For the text-containing cell, return its midpoint in (x, y) coordinate format. 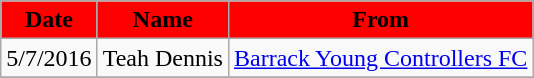
From (380, 20)
Date (49, 20)
Teah Dennis (162, 58)
5/7/2016 (49, 58)
Name (162, 20)
Barrack Young Controllers FC (380, 58)
